Provide the [X, Y] coordinate of the cell's center where the given text is located.  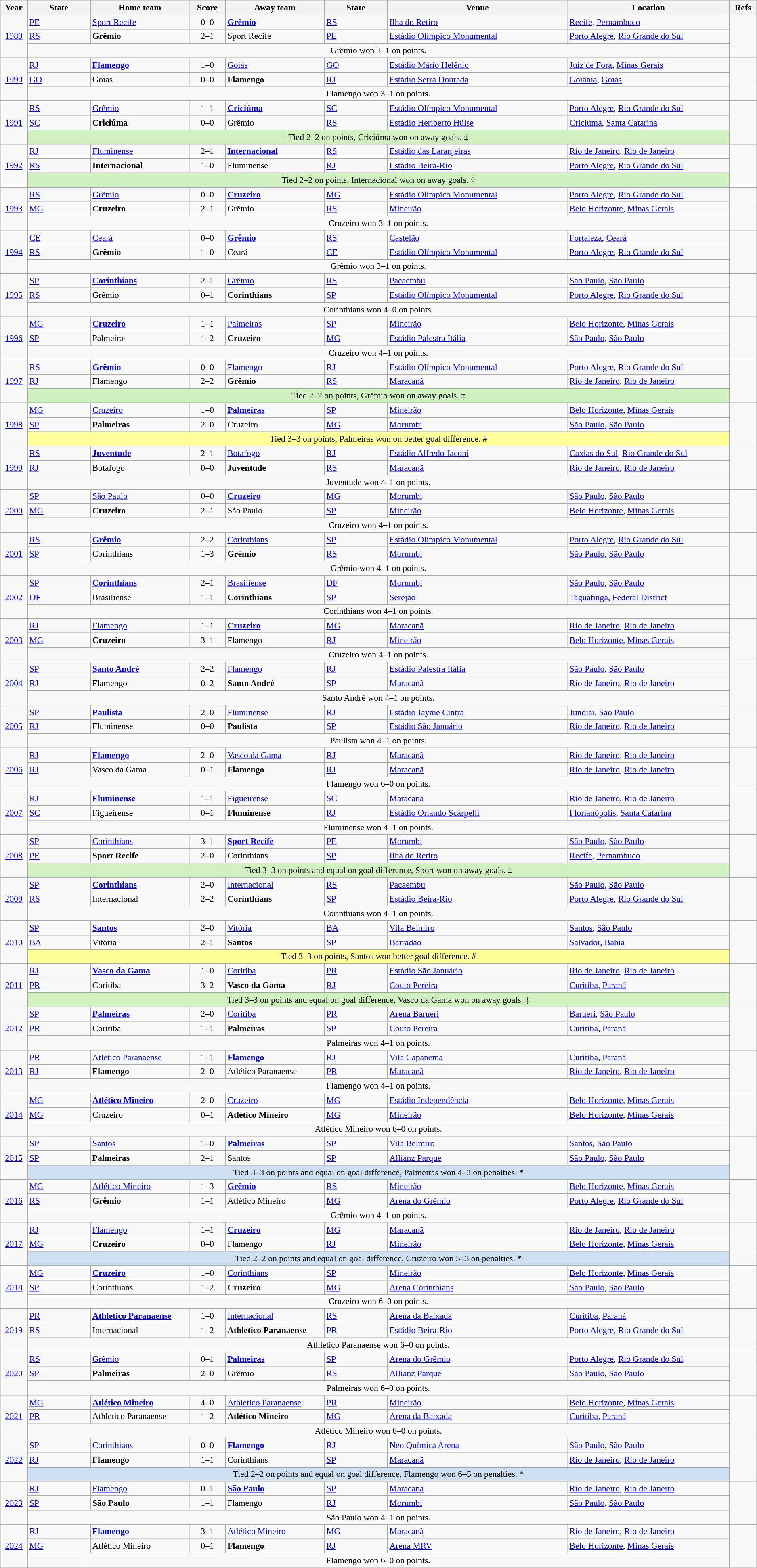
3–2 [208, 986]
Estádio Jayme Cintra [477, 712]
1990 [14, 80]
1993 [14, 209]
2016 [14, 1201]
2012 [14, 1028]
Estádio Mário Helênio [477, 65]
Vila Capanema [477, 1057]
2014 [14, 1115]
Barueri, São Paulo [648, 1014]
Home team [140, 8]
Estádio Serra Dourada [477, 80]
Serejão [477, 597]
1998 [14, 425]
Tied 3–3 on points and equal on goal difference, Vasco da Gama won on away goals. ‡ [379, 1000]
1996 [14, 338]
2019 [14, 1330]
Juventude won 4–1 on points. [379, 482]
Athletico Paranaense won 6–0 on points. [379, 1345]
Santo André won 4–1 on points. [379, 698]
1989 [14, 36]
2015 [14, 1158]
Fortaleza, Ceará [648, 238]
Tied 2–2 on points and equal on goal difference, Flamengo won 6–5 on penalties. * [379, 1474]
Tied 2–2 on points and equal on goal difference, Cruzeiro won 5–3 on penalties. * [379, 1259]
Barradão [477, 942]
0–2 [208, 684]
2024 [14, 1546]
São Paulo won 4–1 on points. [379, 1518]
2022 [14, 1460]
1991 [14, 123]
Salvador, Bahia [648, 942]
Corinthians won 4–0 on points. [379, 310]
Tied 2–2 on points, Internacional won on away goals. ‡ [379, 180]
2013 [14, 1072]
Juiz de Fora, Minas Gerais [648, 65]
2002 [14, 597]
Venue [477, 8]
Refs [743, 8]
Neo Química Arena [477, 1446]
2010 [14, 942]
Year [14, 8]
Score [208, 8]
Caxias do Sul, Rio Grande do Sul [648, 454]
Flamengo won 3–1 on points. [379, 94]
Criciúma, Santa Catarina [648, 123]
2008 [14, 856]
2009 [14, 899]
Taguatinga, Federal District [648, 597]
2005 [14, 726]
Cruzeiro won 6–0 on points. [379, 1302]
Estádio Orlando Scarpelli [477, 813]
2021 [14, 1417]
4–0 [208, 1403]
1992 [14, 165]
2001 [14, 554]
Estádio Independência [477, 1101]
Cruzeiro won 3–1 on points. [379, 224]
Arena Barueri [477, 1014]
Estádio Alfredo Jaconi [477, 454]
Paulista won 4–1 on points. [379, 741]
1994 [14, 252]
2011 [14, 986]
Estádio das Laranjeiras [477, 151]
Tied 3–3 on points, Palmeiras won on better goal difference. # [379, 439]
Tied 2–2 on points, Criciúma won on away goals. ‡ [379, 137]
Arena MRV [477, 1546]
Estádio Heriberto Hülse [477, 123]
Palmeiras won 4–1 on points. [379, 1043]
Castelão [477, 238]
Location [648, 8]
2020 [14, 1374]
Goiânia, Goiás [648, 80]
1999 [14, 468]
2000 [14, 511]
Away team [275, 8]
Tied 3–3 on points and equal on goal difference, Palmeiras won 4–3 on penalties. * [379, 1172]
2023 [14, 1503]
1995 [14, 295]
Jundiaí, São Paulo [648, 712]
Flamengo won 4–1 on points. [379, 1086]
1997 [14, 382]
2007 [14, 813]
Fluminense won 4–1 on points. [379, 827]
Arena Corinthians [477, 1287]
2003 [14, 640]
Palmeiras won 6–0 on points. [379, 1388]
Tied 3–3 on points and equal on goal difference, Sport won on away goals. ‡ [379, 871]
2004 [14, 684]
2017 [14, 1244]
Florianópolis, Santa Catarina [648, 813]
2006 [14, 770]
Tied 2–2 on points, Grêmio won on away goals. ‡ [379, 396]
Tied 3–3 on points, Santos won better goal difference. # [379, 957]
2018 [14, 1287]
